From the cell containing the given text, extract its center point as (x, y) coordinate. 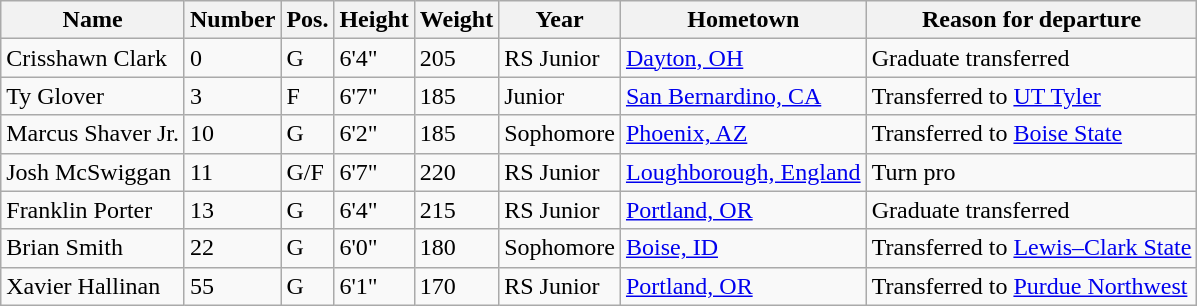
Marcus Shaver Jr. (93, 134)
0 (232, 58)
Transferred to Purdue Northwest (1032, 286)
3 (232, 96)
Hometown (743, 20)
Josh McSwiggan (93, 172)
Crisshawn Clark (93, 58)
22 (232, 248)
170 (456, 286)
Number (232, 20)
215 (456, 210)
San Bernardino, CA (743, 96)
11 (232, 172)
Turn pro (1032, 172)
Transferred to Boise State (1032, 134)
Brian Smith (93, 248)
6'2" (374, 134)
Phoenix, AZ (743, 134)
205 (456, 58)
F (308, 96)
13 (232, 210)
Transferred to UT Tyler (1032, 96)
6'1" (374, 286)
55 (232, 286)
Dayton, OH (743, 58)
Ty Glover (93, 96)
G/F (308, 172)
Xavier Hallinan (93, 286)
180 (456, 248)
Height (374, 20)
Weight (456, 20)
Name (93, 20)
Year (560, 20)
Boise, ID (743, 248)
220 (456, 172)
Junior (560, 96)
Reason for departure (1032, 20)
Pos. (308, 20)
Franklin Porter (93, 210)
Loughborough, England (743, 172)
10 (232, 134)
6'0" (374, 248)
Transferred to Lewis–Clark State (1032, 248)
